Scan for the cell matching the given text and deliver its [X, Y] coordinate at center. 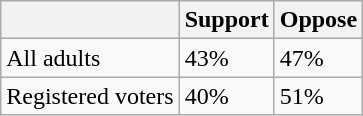
Oppose [318, 20]
Support [226, 20]
40% [226, 96]
43% [226, 58]
51% [318, 96]
Registered voters [90, 96]
47% [318, 58]
All adults [90, 58]
